From the cell containing the given text, extract its center point as [X, Y] coordinate. 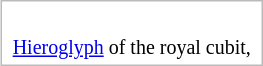
Hieroglyph of the royal cubit, [132, 34]
